Capture the cell that displays the provided text and extract its [x, y] central coordinate. 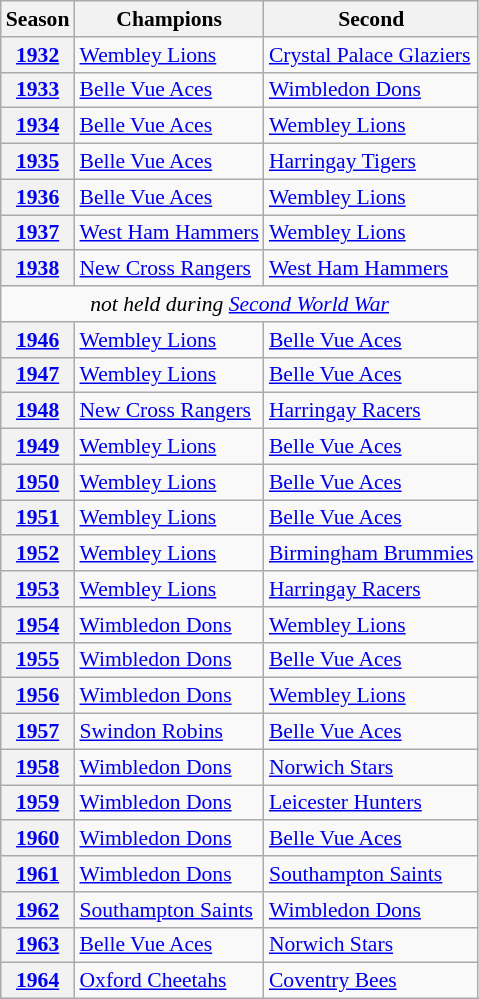
1948 [38, 411]
Harringay Tigers [372, 162]
Second [372, 19]
1954 [38, 625]
1961 [38, 874]
Birmingham Brummies [372, 554]
1953 [38, 589]
Swindon Robins [168, 732]
1951 [38, 518]
1935 [38, 162]
not held during Second World War [240, 304]
1962 [38, 910]
1959 [38, 803]
1937 [38, 233]
1963 [38, 945]
Leicester Hunters [372, 803]
1955 [38, 660]
Season [38, 19]
1947 [38, 375]
1934 [38, 126]
Crystal Palace Glaziers [372, 55]
1952 [38, 554]
1960 [38, 839]
Oxford Cheetahs [168, 981]
Coventry Bees [372, 981]
1950 [38, 482]
1949 [38, 447]
1932 [38, 55]
1964 [38, 981]
1956 [38, 696]
1946 [38, 340]
1936 [38, 197]
Champions [168, 19]
1958 [38, 767]
1933 [38, 90]
1938 [38, 269]
1957 [38, 732]
